Pinpoint the cell where the given text exists, returning its [X, Y] midpoint coordinate. 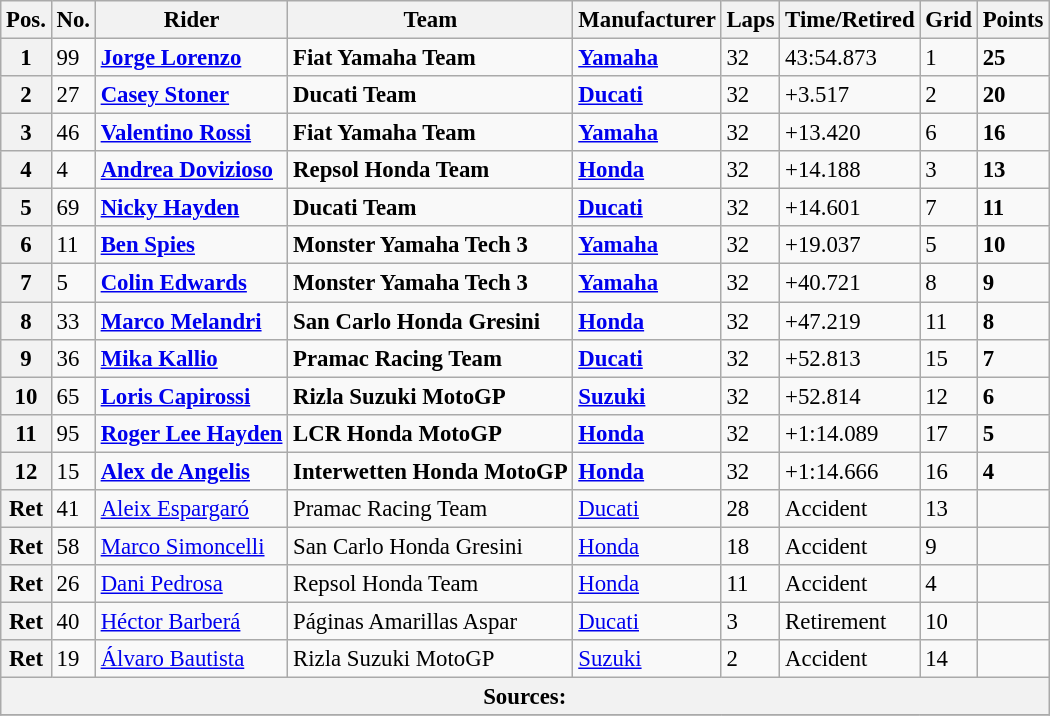
Álvaro Bautista [191, 659]
Valentino Rossi [191, 133]
41 [73, 509]
+40.721 [850, 283]
Laps [750, 20]
Sources: [525, 697]
Team [430, 20]
No. [73, 20]
+52.813 [850, 358]
Alex de Angelis [191, 471]
Points [1012, 20]
19 [73, 659]
Dani Pedrosa [191, 584]
28 [750, 509]
99 [73, 58]
Mika Kallio [191, 358]
20 [1012, 95]
Héctor Barberá [191, 621]
40 [73, 621]
LCR Honda MotoGP [430, 433]
95 [73, 433]
Time/Retired [850, 20]
25 [1012, 58]
Loris Capirossi [191, 396]
Aleix Espargaró [191, 509]
Marco Simoncelli [191, 546]
46 [73, 133]
33 [73, 321]
+1:14.666 [850, 471]
Roger Lee Hayden [191, 433]
+19.037 [850, 245]
Grid [948, 20]
Pos. [26, 20]
+1:14.089 [850, 433]
17 [948, 433]
Páginas Amarillas Aspar [430, 621]
+14.188 [850, 170]
Marco Melandri [191, 321]
+3.517 [850, 95]
Jorge Lorenzo [191, 58]
Interwetten Honda MotoGP [430, 471]
14 [948, 659]
Colin Edwards [191, 283]
26 [73, 584]
58 [73, 546]
+52.814 [850, 396]
36 [73, 358]
Rider [191, 20]
+47.219 [850, 321]
18 [750, 546]
65 [73, 396]
Manufacturer [647, 20]
Retirement [850, 621]
43:54.873 [850, 58]
+14.601 [850, 208]
+13.420 [850, 133]
69 [73, 208]
27 [73, 95]
Andrea Dovizioso [191, 170]
Ben Spies [191, 245]
Nicky Hayden [191, 208]
Casey Stoner [191, 95]
